Determine the (X, Y) coordinate at the center of the cell enclosing the given text.  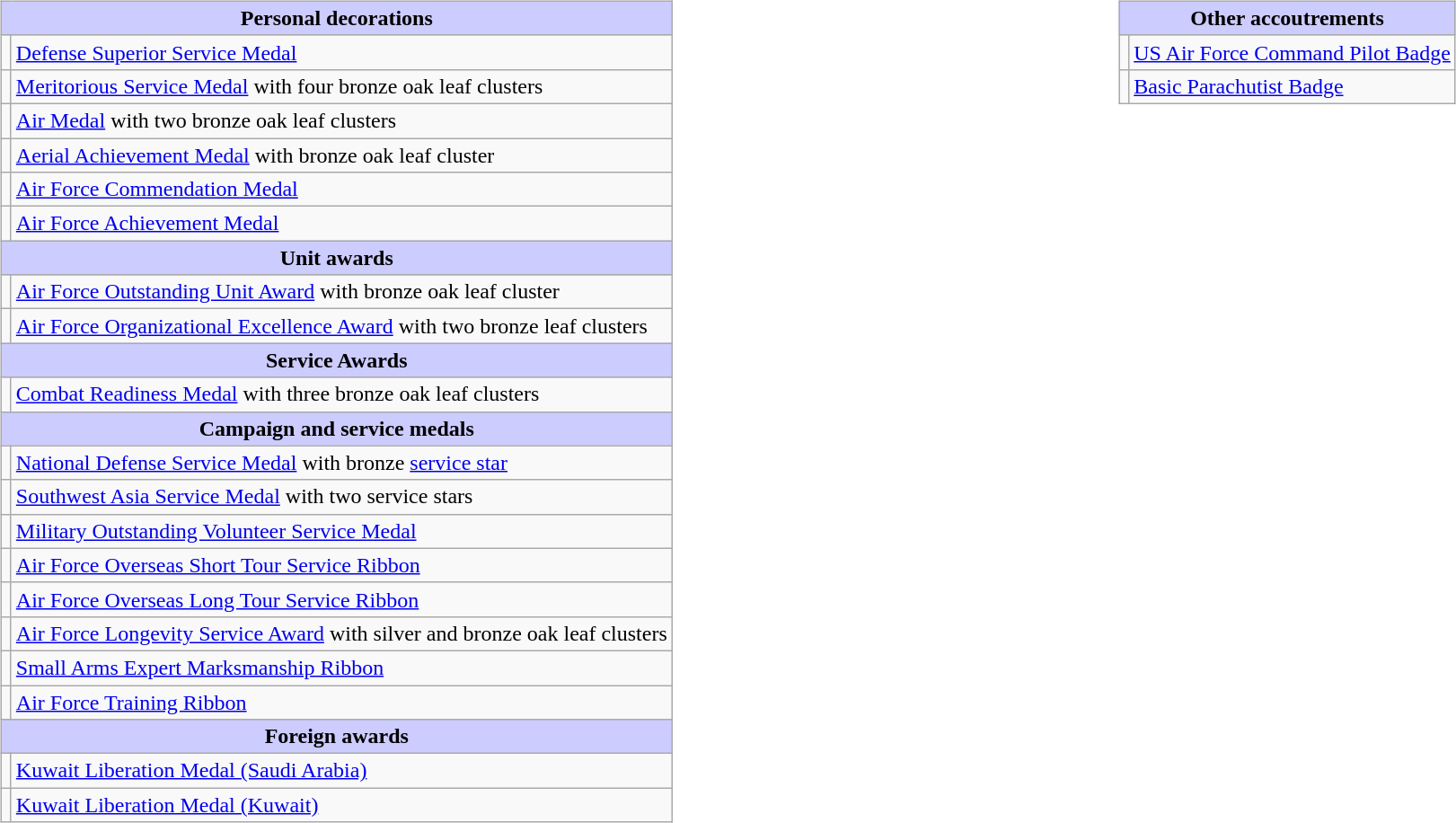
Meritorious Service Medal with four bronze oak leaf clusters (341, 86)
Service Awards (336, 360)
US Air Force Command Pilot Badge (1293, 52)
Southwest Asia Service Medal with two service stars (341, 497)
Foreign awards (336, 737)
Air Force Overseas Long Tour Service Ribbon (341, 599)
Air Force Organizational Excellence Award with two bronze leaf clusters (341, 326)
Other accoutrements (1288, 18)
Air Force Commendation Medal (341, 190)
Kuwait Liberation Medal (Kuwait) (341, 805)
Military Outstanding Volunteer Service Medal (341, 531)
Kuwait Liberation Medal (Saudi Arabia) (341, 771)
Air Force Overseas Short Tour Service Ribbon (341, 565)
National Defense Service Medal with bronze service star (341, 463)
Aerial Achievement Medal with bronze oak leaf cluster (341, 155)
Air Force Achievement Medal (341, 224)
Basic Parachutist Badge (1293, 86)
Air Medal with two bronze oak leaf clusters (341, 120)
Campaign and service medals (336, 429)
Defense Superior Service Medal (341, 52)
Air Force Outstanding Unit Award with bronze oak leaf cluster (341, 292)
Small Arms Expert Marksmanship Ribbon (341, 668)
Personal decorations (336, 18)
Air Force Longevity Service Award with silver and bronze oak leaf clusters (341, 633)
Air Force Training Ribbon (341, 702)
Unit awards (336, 258)
Combat Readiness Medal with three bronze oak leaf clusters (341, 394)
